Identify which cell holds the provided text, then report its [x, y] central coordinate. 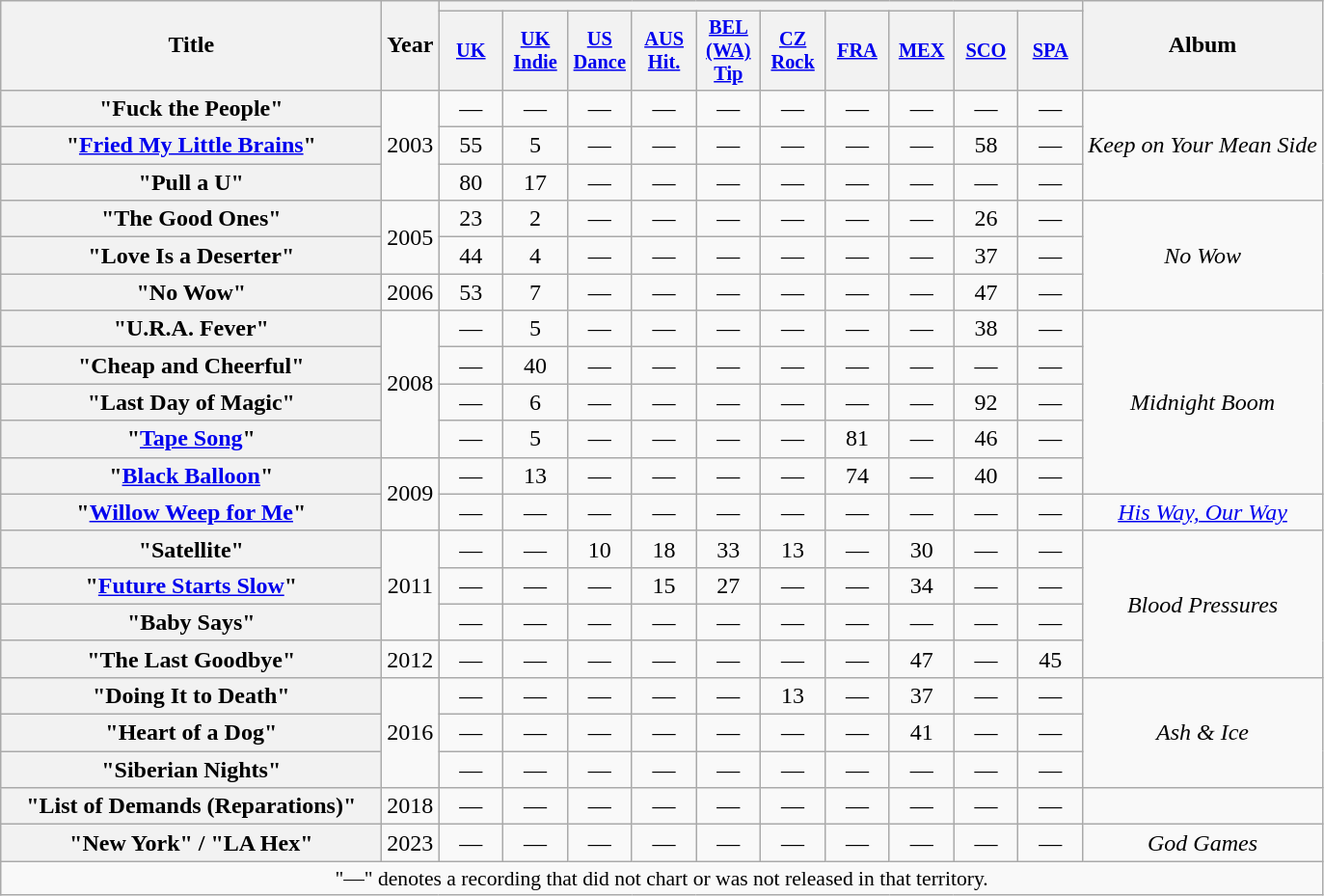
SCO [986, 51]
"Last Day of Magic" [191, 402]
15 [663, 585]
38 [986, 329]
UK [471, 51]
"Black Balloon" [191, 475]
2011 [411, 585]
"Doing It to Death" [191, 695]
Album [1203, 46]
"Willow Weep for Me" [191, 512]
"Tape Song" [191, 439]
"Pull a U" [191, 182]
CZRock [793, 51]
74 [858, 475]
2023 [411, 843]
53 [471, 292]
USDance [600, 51]
2012 [411, 659]
41 [922, 733]
His Way, Our Way [1203, 512]
"U.R.A. Fever" [191, 329]
FRA [858, 51]
"Fuck the People" [191, 108]
"New York" / "LA Hex" [191, 843]
No Wow [1203, 256]
2006 [411, 292]
33 [729, 549]
Keep on Your Mean Side [1203, 145]
46 [986, 439]
Blood Pressures [1203, 604]
2005 [411, 237]
MEX [922, 51]
10 [600, 549]
6 [536, 402]
"—" denotes a recording that did not chart or was not released in that territory. [662, 879]
58 [986, 146]
"No Wow" [191, 292]
"List of Demands (Reparations)" [191, 806]
"Satellite" [191, 549]
80 [471, 182]
23 [471, 219]
"Love Is a Deserter" [191, 256]
81 [858, 439]
2008 [411, 384]
"The Last Goodbye" [191, 659]
"Baby Says" [191, 622]
45 [1051, 659]
7 [536, 292]
"Future Starts Slow" [191, 585]
17 [536, 182]
44 [471, 256]
26 [986, 219]
UKIndie [536, 51]
2003 [411, 145]
27 [729, 585]
18 [663, 549]
"Siberian Nights" [191, 770]
"Cheap and Cheerful" [191, 366]
"The Good Ones" [191, 219]
Title [191, 46]
God Games [1203, 843]
2009 [411, 494]
Ash & Ice [1203, 732]
34 [922, 585]
AUSHit. [663, 51]
2016 [411, 732]
92 [986, 402]
Year [411, 46]
Midnight Boom [1203, 402]
SPA [1051, 51]
"Heart of a Dog" [191, 733]
"Fried My Little Brains" [191, 146]
2 [536, 219]
2018 [411, 806]
4 [536, 256]
55 [471, 146]
BEL(WA)Tip [729, 51]
30 [922, 549]
